Locate the cell with the specified text and output its (X, Y) center coordinate. 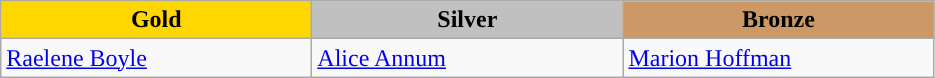
Marion Hoffman (778, 58)
Alice Annum (468, 58)
Gold (156, 20)
Silver (468, 20)
Bronze (778, 20)
Raelene Boyle (156, 58)
